Capture the cell that displays the provided text and extract its (X, Y) central coordinate. 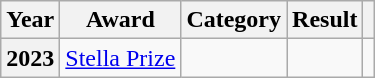
2023 (30, 58)
Result (325, 20)
Award (120, 20)
Year (30, 20)
Stella Prize (120, 58)
Category (234, 20)
